From the cell containing the given text, extract its center point as (X, Y) coordinate. 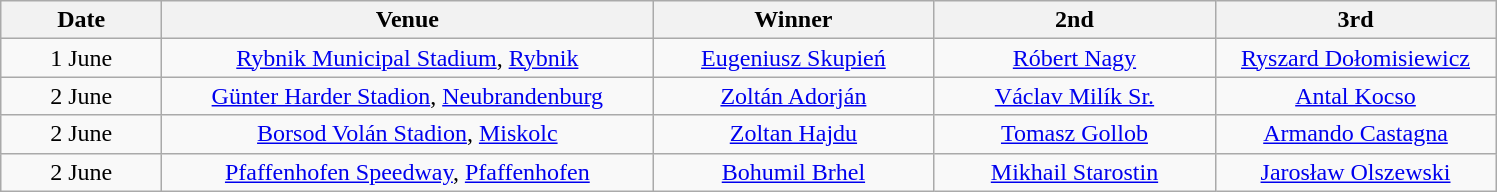
Zoltán Adorján (794, 96)
Date (82, 20)
Tomasz Gollob (1074, 134)
Jarosław Olszewski (1356, 172)
Rybnik Municipal Stadium, Rybnik (408, 58)
Mikhail Starostin (1074, 172)
2nd (1074, 20)
Zoltan Hajdu (794, 134)
Antal Kocso (1356, 96)
Venue (408, 20)
Róbert Nagy (1074, 58)
Pfaffenhofen Speedway, Pfaffenhofen (408, 172)
Bohumil Brhel (794, 172)
Eugeniusz Skupień (794, 58)
Winner (794, 20)
1 June (82, 58)
3rd (1356, 20)
Armando Castagna (1356, 134)
Ryszard Dołomisiewicz (1356, 58)
Václav Milík Sr. (1074, 96)
Borsod Volán Stadion, Miskolc (408, 134)
Günter Harder Stadion, Neubrandenburg (408, 96)
